Find where the given text appears and provide that cell's center as [x, y] coordinate. 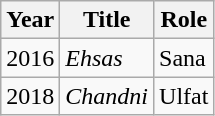
Ehsas [107, 58]
2016 [30, 58]
Role [184, 20]
Sana [184, 58]
Ulfat [184, 96]
Chandni [107, 96]
Year [30, 20]
2018 [30, 96]
Title [107, 20]
